Capture the cell that displays the provided text and extract its [X, Y] central coordinate. 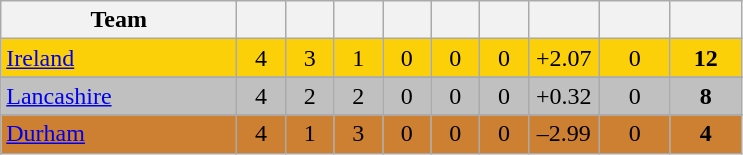
Ireland [119, 58]
+0.32 [564, 96]
+2.07 [564, 58]
Team [119, 20]
Durham [119, 134]
12 [706, 58]
8 [706, 96]
–2.99 [564, 134]
Lancashire [119, 96]
